Find where the given text appears and provide that cell's center as (x, y) coordinate. 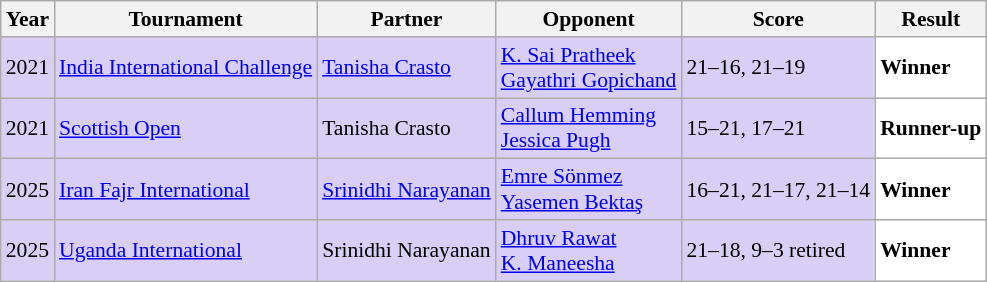
15–21, 17–21 (778, 128)
Result (930, 19)
Score (778, 19)
Iran Fajr International (186, 190)
16–21, 21–17, 21–14 (778, 190)
K. Sai Pratheek Gayathri Gopichand (589, 68)
India International Challenge (186, 68)
Runner-up (930, 128)
21–18, 9–3 retired (778, 250)
Scottish Open (186, 128)
Partner (406, 19)
Opponent (589, 19)
Tournament (186, 19)
Dhruv Rawat K. Maneesha (589, 250)
Uganda International (186, 250)
21–16, 21–19 (778, 68)
Emre Sönmez Yasemen Bektaş (589, 190)
Year (28, 19)
Callum Hemming Jessica Pugh (589, 128)
